Locate the cell with the specified text and output its [x, y] center coordinate. 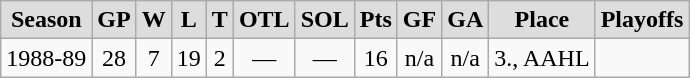
SOL [324, 20]
2 [220, 58]
1988-89 [46, 58]
GA [466, 20]
19 [188, 58]
Playoffs [642, 20]
OTL [264, 20]
Season [46, 20]
28 [114, 58]
T [220, 20]
W [154, 20]
Pts [376, 20]
7 [154, 58]
GP [114, 20]
L [188, 20]
GF [419, 20]
3., AAHL [542, 58]
16 [376, 58]
Place [542, 20]
